Locate the cell with the specified text and output its (x, y) center coordinate. 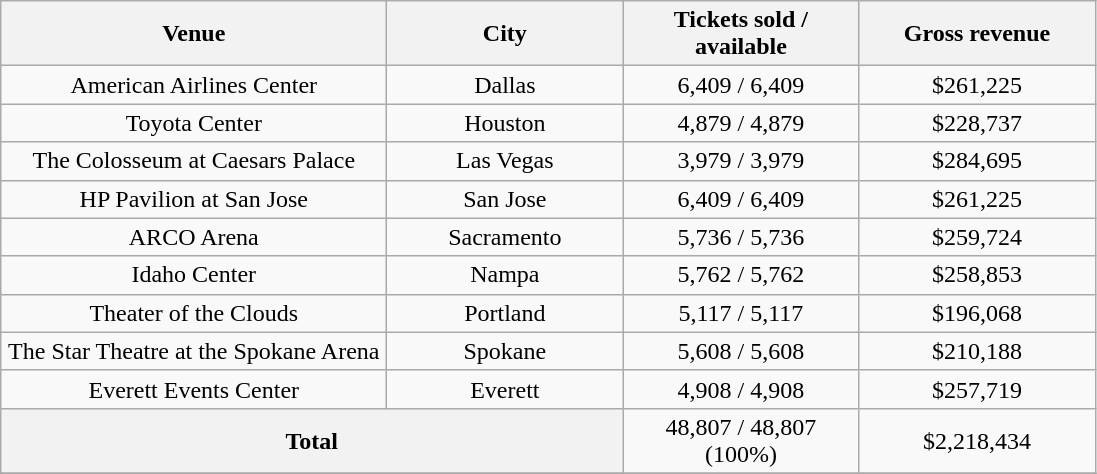
Venue (194, 34)
The Colosseum at Caesars Palace (194, 161)
5,736 / 5,736 (741, 237)
5,608 / 5,608 (741, 351)
Gross revenue (977, 34)
$284,695 (977, 161)
Portland (505, 313)
Idaho Center (194, 275)
5,762 / 5,762 (741, 275)
3,979 / 3,979 (741, 161)
$259,724 (977, 237)
Tickets sold / available (741, 34)
Theater of the Clouds (194, 313)
4,908 / 4,908 (741, 389)
HP Pavilion at San Jose (194, 199)
Total (312, 440)
ARCO Arena (194, 237)
City (505, 34)
$258,853 (977, 275)
$228,737 (977, 123)
Toyota Center (194, 123)
$257,719 (977, 389)
48,807 / 48,807 (100%) (741, 440)
Dallas (505, 85)
4,879 / 4,879 (741, 123)
Nampa (505, 275)
Spokane (505, 351)
$196,068 (977, 313)
American Airlines Center (194, 85)
Houston (505, 123)
5,117 / 5,117 (741, 313)
The Star Theatre at the Spokane Arena (194, 351)
Las Vegas (505, 161)
Everett (505, 389)
San Jose (505, 199)
$2,218,434 (977, 440)
Everett Events Center (194, 389)
Sacramento (505, 237)
$210,188 (977, 351)
